Return the (x, y) coordinate for the center point of the cell that contains the specified text.  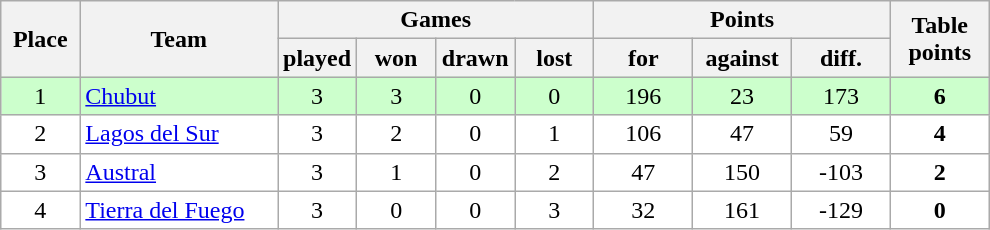
Tierra del Fuego (179, 210)
106 (644, 134)
23 (742, 96)
-129 (842, 210)
Tablepoints (940, 39)
173 (842, 96)
for (644, 58)
played (318, 58)
Lagos del Sur (179, 134)
Austral (179, 172)
Team (179, 39)
Place (40, 39)
lost (554, 58)
150 (742, 172)
Games (436, 20)
59 (842, 134)
drawn (476, 58)
196 (644, 96)
Chubut (179, 96)
against (742, 58)
diff. (842, 58)
-103 (842, 172)
won (396, 58)
Points (742, 20)
32 (644, 210)
6 (940, 96)
161 (742, 210)
